Pinpoint the cell where the given text exists, returning its [X, Y] midpoint coordinate. 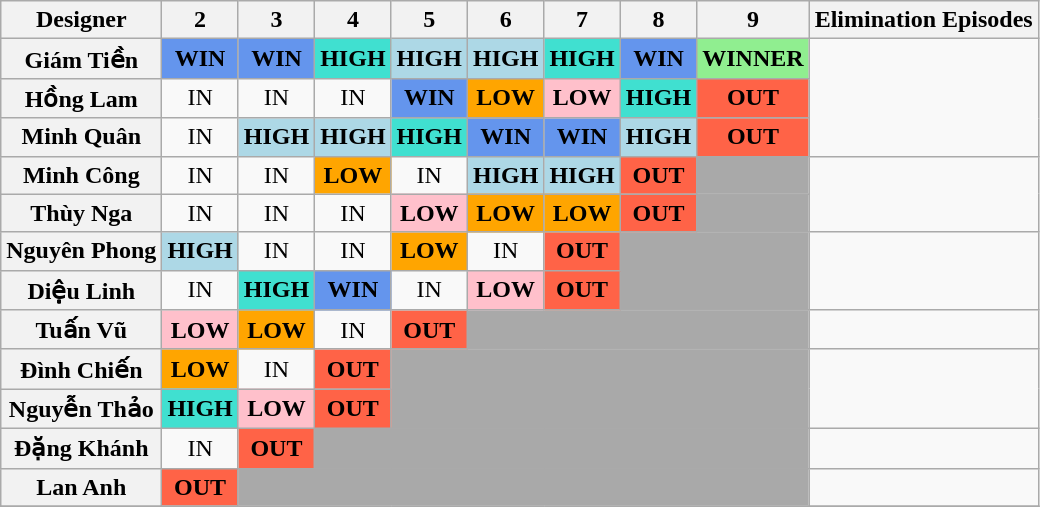
Tuấn Vũ [82, 330]
Diệu Linh [82, 290]
5 [429, 20]
WINNER [753, 59]
9 [753, 20]
Minh Quân [82, 137]
Thùy Nga [82, 213]
2 [200, 20]
6 [505, 20]
Minh Công [82, 175]
Lan Anh [82, 487]
Đình Chiến [82, 369]
Hồng Lam [82, 98]
8 [658, 20]
Elimination Episodes [924, 20]
7 [582, 20]
Đặng Khánh [82, 448]
4 [353, 20]
Designer [82, 20]
Giám Tiền [82, 59]
3 [276, 20]
Nguyên Phong [82, 251]
Nguyễn Thảo [82, 409]
